Determine the [x, y] coordinate at the center of the cell enclosing the given text.  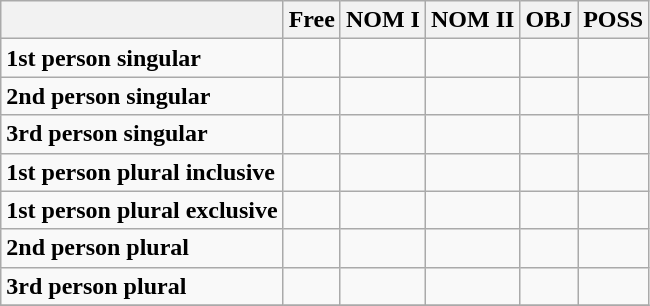
2nd person singular [142, 96]
Free [312, 20]
2nd person plural [142, 248]
1st person plural inclusive [142, 172]
1st person plural exclusive [142, 210]
1st person singular [142, 58]
3rd person plural [142, 286]
3rd person singular [142, 134]
POSS [614, 20]
NOM I [382, 20]
NOM II [472, 20]
OBJ [549, 20]
